Search for the cell housing the specified text and yield its [X, Y] center coordinate. 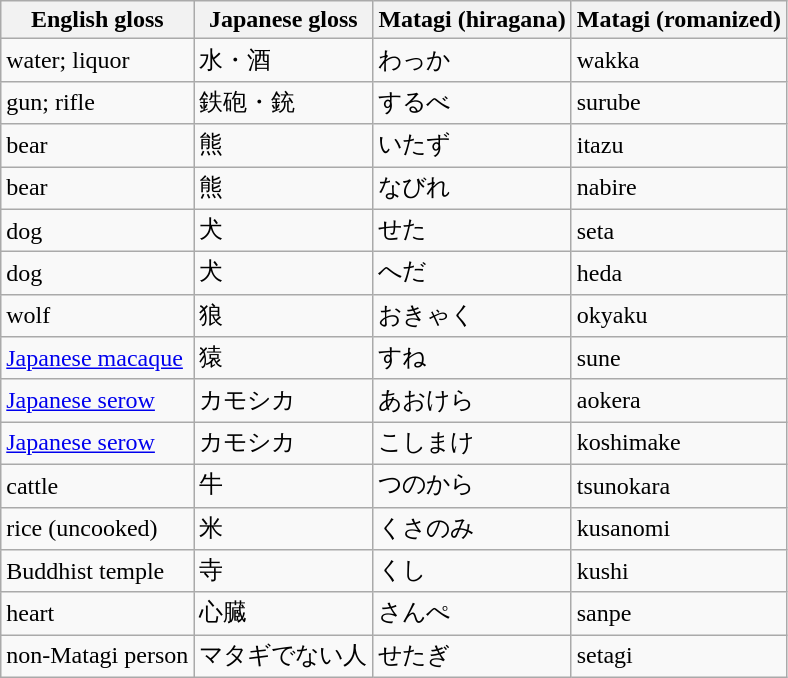
kushi [678, 572]
いたず [472, 146]
sanpe [678, 614]
こしまけ [472, 444]
kusanomi [678, 528]
rice (uncooked) [98, 528]
さんぺ [472, 614]
sune [678, 358]
setagi [678, 656]
すね [472, 358]
水・酒 [284, 60]
gun; rifle [98, 102]
itazu [678, 146]
マタギでない人 [284, 656]
くさのみ [472, 528]
Japanese gloss [284, 20]
するべ [472, 102]
surube [678, 102]
heart [98, 614]
wakka [678, 60]
wolf [98, 316]
cattle [98, 486]
おきゃく [472, 316]
Buddhist temple [98, 572]
牛 [284, 486]
heda [678, 274]
water; liquor [98, 60]
わっか [472, 60]
English gloss [98, 20]
Matagi (hiragana) [472, 20]
okyaku [678, 316]
猿 [284, 358]
狼 [284, 316]
寺 [284, 572]
せた [472, 230]
くし [472, 572]
なびれ [472, 188]
nabire [678, 188]
Matagi (romanized) [678, 20]
つのから [472, 486]
seta [678, 230]
せたぎ [472, 656]
心臓 [284, 614]
あおけら [472, 400]
non-Matagi person [98, 656]
koshimake [678, 444]
へだ [472, 274]
Japanese macaque [98, 358]
鉄砲・銃 [284, 102]
米 [284, 528]
aokera [678, 400]
tsunokara [678, 486]
